Extract the [X, Y] coordinate from the center of the cell holding the provided text.  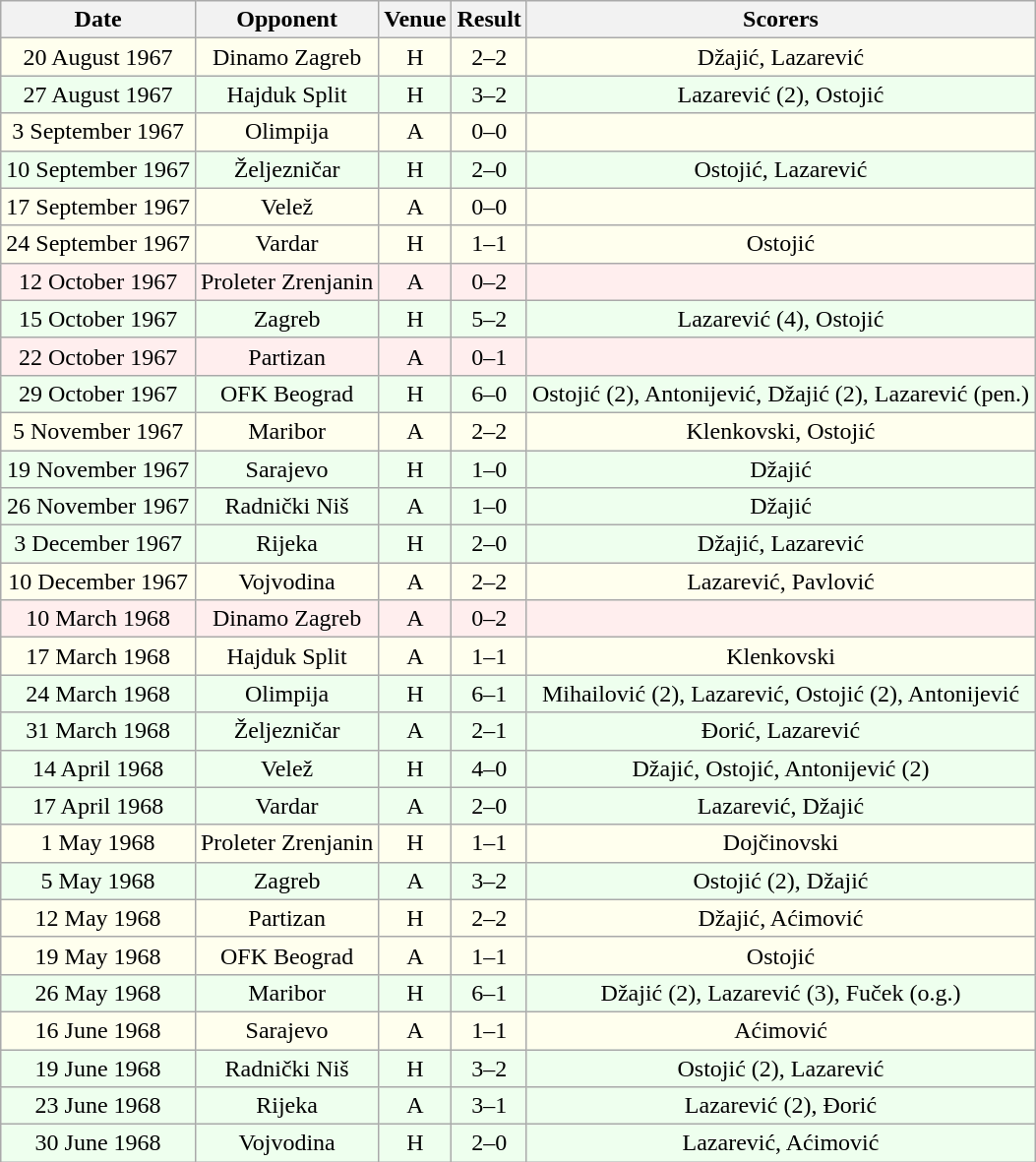
30 June 1968 [98, 1143]
Lazarević (4), Ostojić [780, 319]
19 November 1967 [98, 469]
22 October 1967 [98, 356]
Džajić, Aćimović [780, 918]
Ostojić (2), Džajić [780, 881]
Lazarević (2), Ostojić [780, 94]
26 May 1968 [98, 993]
17 March 1968 [98, 656]
Opponent [286, 20]
24 March 1968 [98, 694]
16 June 1968 [98, 1030]
3–1 [489, 1106]
Ostojić (2), Antonijević, Džajić (2), Lazarević (pen.) [780, 394]
Lazarević, Pavlović [780, 581]
5–2 [489, 319]
3 December 1967 [98, 544]
19 May 1968 [98, 955]
Ostojić (2), Lazarević [780, 1068]
23 June 1968 [98, 1106]
19 June 1968 [98, 1068]
Result [489, 20]
Mihailović (2), Lazarević, Ostojić (2), Antonijević [780, 694]
5 November 1967 [98, 431]
2–1 [489, 731]
0–1 [489, 356]
5 May 1968 [98, 881]
Klenkovski, Ostojić [780, 431]
Lazarević, Džajić [780, 806]
Džajić, Ostojić, Antonijević (2) [780, 768]
3 September 1967 [98, 132]
20 August 1967 [98, 57]
17 April 1968 [98, 806]
Džajić (2), Lazarević (3), Fuček (o.g.) [780, 993]
31 March 1968 [98, 731]
27 August 1967 [98, 94]
12 May 1968 [98, 918]
Scorers [780, 20]
10 September 1967 [98, 169]
Ostojić, Lazarević [780, 169]
14 April 1968 [98, 768]
4–0 [489, 768]
Aćimović [780, 1030]
Venue [415, 20]
Đorić, Lazarević [780, 731]
6–0 [489, 394]
24 September 1967 [98, 244]
Klenkovski [780, 656]
17 September 1967 [98, 207]
Date [98, 20]
Lazarević, Aćimović [780, 1143]
10 March 1968 [98, 619]
26 November 1967 [98, 507]
1 May 1968 [98, 843]
10 December 1967 [98, 581]
12 October 1967 [98, 281]
Dojčinovski [780, 843]
Lazarević (2), Đorić [780, 1106]
15 October 1967 [98, 319]
29 October 1967 [98, 394]
